Pinpoint the cell where the given text exists, returning its [X, Y] midpoint coordinate. 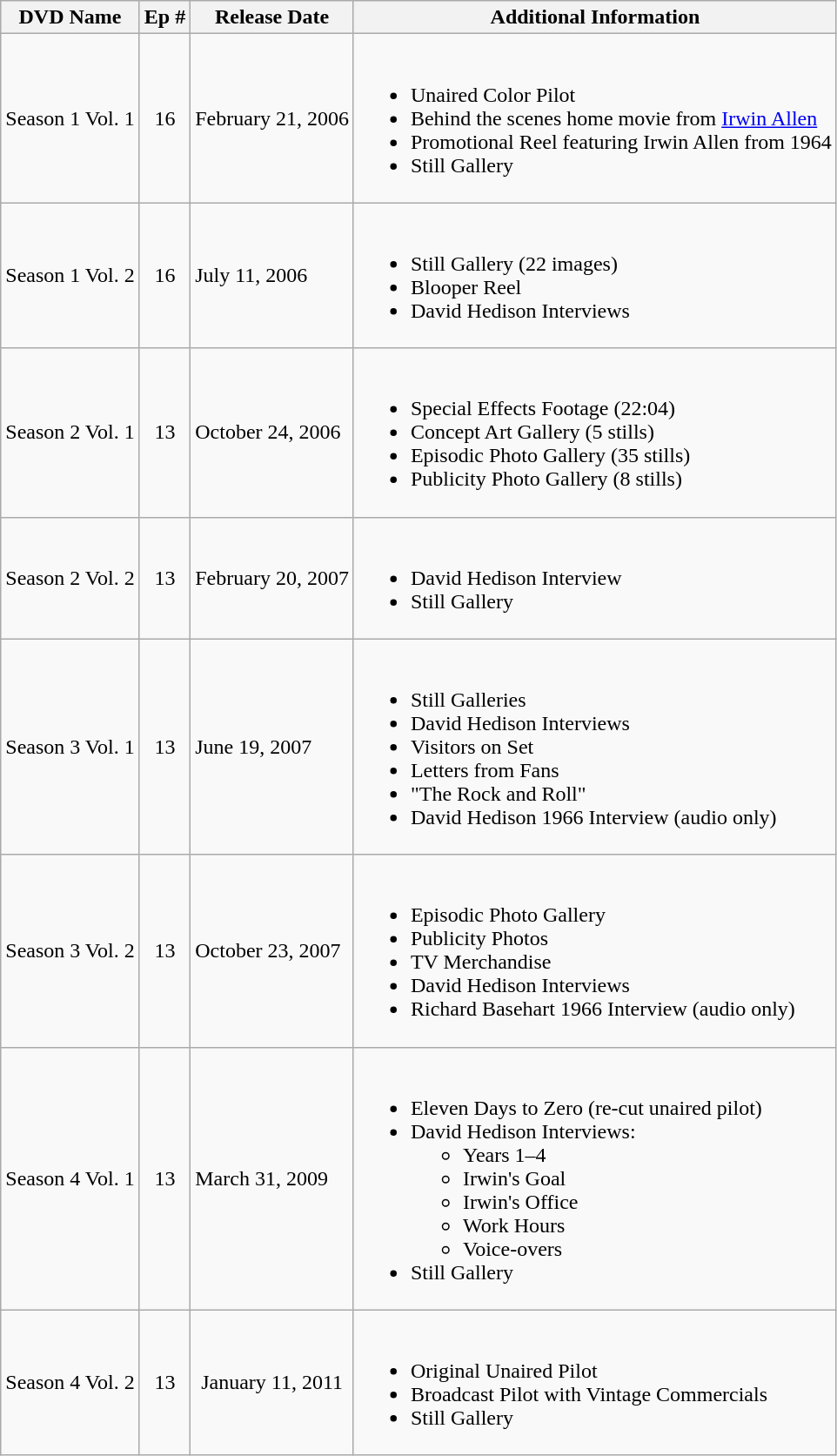
January 11, 2011 [272, 1382]
Season 4 Vol. 1 [70, 1178]
Unaired Color PilotBehind the scenes home movie from Irwin AllenPromotional Reel featuring Irwin Allen from 1964Still Gallery [595, 118]
DVD Name [70, 17]
October 23, 2007 [272, 950]
Still Gallery (22 images)Blooper ReelDavid Hedison Interviews [595, 275]
Episodic Photo GalleryPublicity PhotosTV MerchandiseDavid Hedison InterviewsRichard Basehart 1966 Interview (audio only) [595, 950]
Season 3 Vol. 2 [70, 950]
Eleven Days to Zero (re-cut unaired pilot)David Hedison Interviews:Years 1–4Irwin's GoalIrwin's OfficeWork HoursVoice-oversStill Gallery [595, 1178]
Original Unaired PilotBroadcast Pilot with Vintage CommercialsStill Gallery [595, 1382]
Season 4 Vol. 2 [70, 1382]
Still GalleriesDavid Hedison InterviewsVisitors on SetLetters from Fans"The Rock and Roll"David Hedison 1966 Interview (audio only) [595, 747]
Ep # [164, 17]
July 11, 2006 [272, 275]
Additional Information [595, 17]
February 21, 2006 [272, 118]
June 19, 2007 [272, 747]
October 24, 2006 [272, 433]
February 20, 2007 [272, 578]
Season 1 Vol. 1 [70, 118]
Season 2 Vol. 1 [70, 433]
March 31, 2009 [272, 1178]
Season 1 Vol. 2 [70, 275]
David Hedison InterviewStill Gallery [595, 578]
Season 2 Vol. 2 [70, 578]
Season 3 Vol. 1 [70, 747]
Release Date [272, 17]
Special Effects Footage (22:04)Concept Art Gallery (5 stills)Episodic Photo Gallery (35 stills)Publicity Photo Gallery (8 stills) [595, 433]
